Scan for the cell matching the given text and deliver its (x, y) coordinate at center. 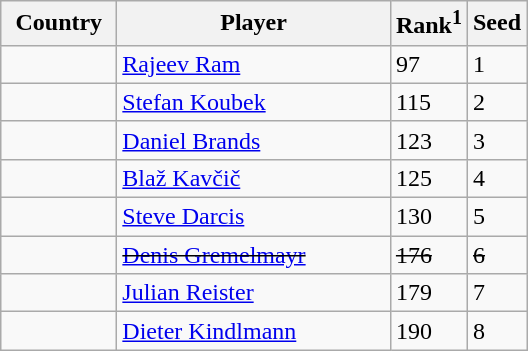
125 (428, 178)
179 (428, 293)
97 (428, 64)
Daniel Brands (254, 140)
190 (428, 331)
2 (496, 102)
Denis Gremelmayr (254, 255)
Blaž Kavčič (254, 178)
Stefan Koubek (254, 102)
5 (496, 217)
6 (496, 255)
4 (496, 178)
Seed (496, 24)
130 (428, 217)
Steve Darcis (254, 217)
7 (496, 293)
Player (254, 24)
3 (496, 140)
Dieter Kindlmann (254, 331)
8 (496, 331)
123 (428, 140)
Country (59, 24)
Rank1 (428, 24)
Julian Reister (254, 293)
Rajeev Ram (254, 64)
115 (428, 102)
176 (428, 255)
1 (496, 64)
